For the text-containing cell, return its midpoint in (x, y) coordinate format. 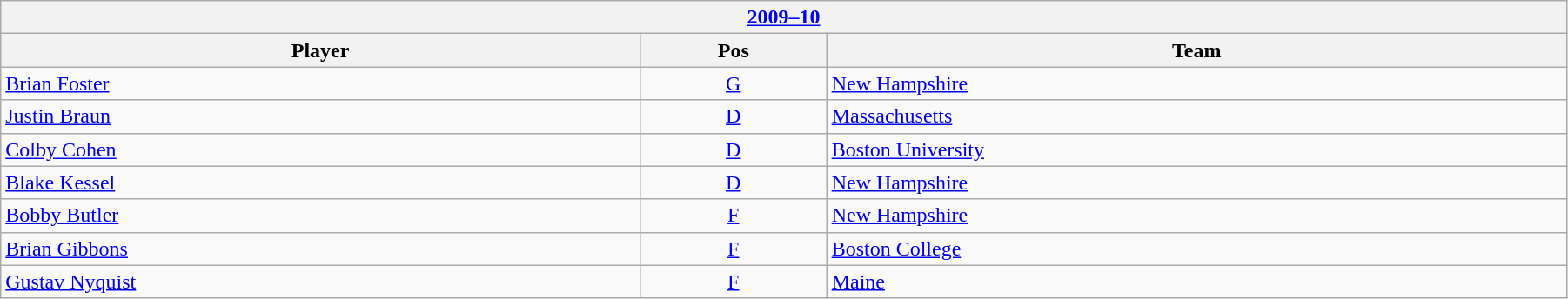
G (733, 83)
2009–10 (784, 17)
Massachusetts (1196, 116)
Pos (733, 50)
Blake Kessel (320, 183)
Bobby Butler (320, 216)
Colby Cohen (320, 149)
Gustav Nyquist (320, 282)
Boston University (1196, 149)
Team (1196, 50)
Player (320, 50)
Brian Foster (320, 83)
Boston College (1196, 249)
Justin Braun (320, 116)
Maine (1196, 282)
Brian Gibbons (320, 249)
